Locate the cell with the specified text and output its (X, Y) center coordinate. 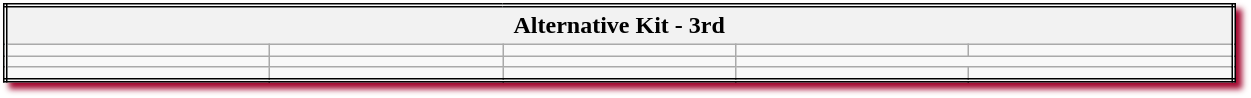
Alternative Kit - 3rd (619, 25)
